Search for the cell housing the specified text and yield its (x, y) center coordinate. 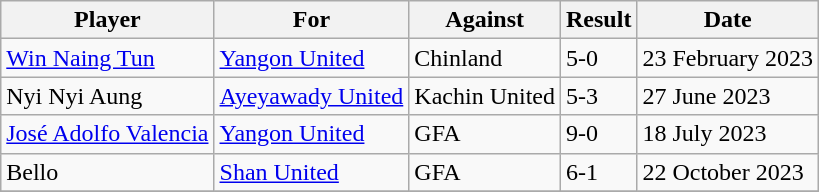
Player (108, 20)
23 February 2023 (728, 58)
Bello (108, 172)
22 October 2023 (728, 172)
Chinland (485, 58)
Win Naing Tun (108, 58)
27 June 2023 (728, 96)
Ayeyawady United (312, 96)
Result (599, 20)
For (312, 20)
6-1 (599, 172)
Date (728, 20)
Shan United (312, 172)
Kachin United (485, 96)
5-3 (599, 96)
Against (485, 20)
5-0 (599, 58)
18 July 2023 (728, 134)
9-0 (599, 134)
José Adolfo Valencia (108, 134)
Nyi Nyi Aung (108, 96)
